Return the (x, y) coordinate for the center point of the cell that contains the specified text.  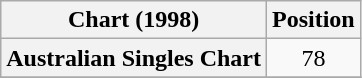
78 (314, 58)
Chart (1998) (134, 20)
Australian Singles Chart (134, 58)
Position (314, 20)
